Find where the given text appears and provide that cell's center as [X, Y] coordinate. 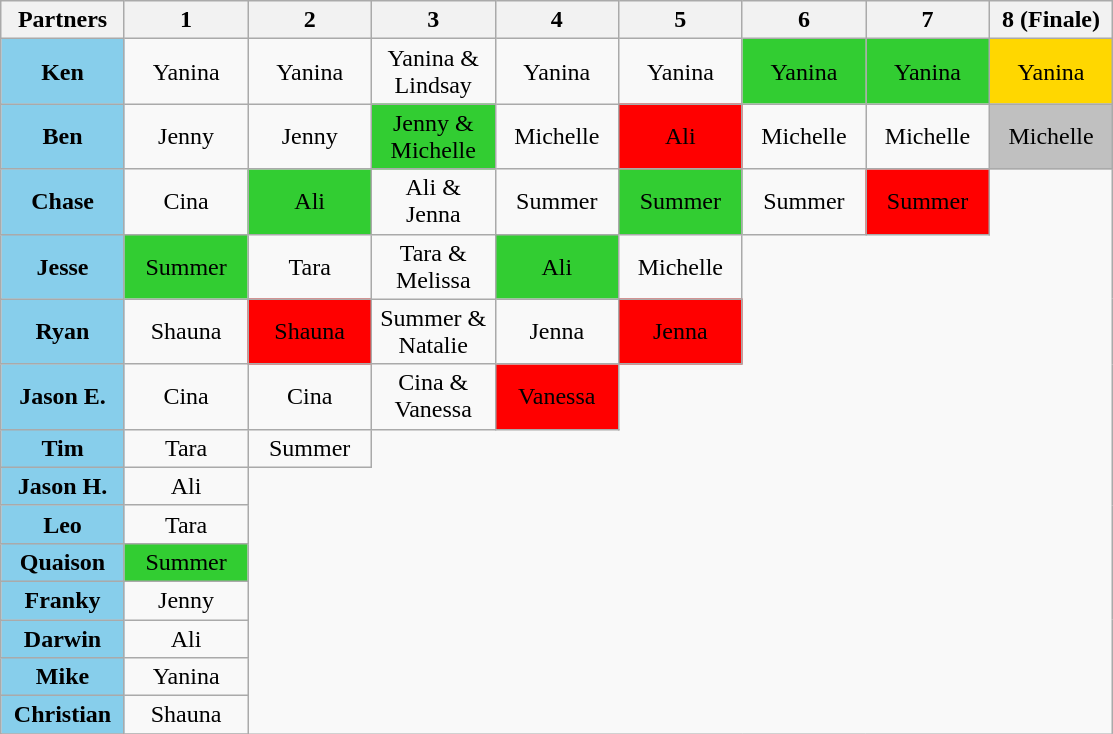
2 [310, 20]
Ken [63, 72]
Ryan [63, 332]
Tara & Melissa [433, 266]
3 [433, 20]
7 [928, 20]
Jason E. [63, 396]
8 (Finale) [1051, 20]
Vanessa [557, 396]
Jason H. [63, 486]
Quaison [63, 562]
Jesse [63, 266]
Tim [63, 448]
Ali & Jenna [433, 202]
Jenny & Michelle [433, 136]
Cina & Vanessa [433, 396]
Leo [63, 524]
5 [681, 20]
Chase [63, 202]
Summer & Natalie [433, 332]
1 [186, 20]
Yanina & Lindsay [433, 72]
Christian [63, 715]
4 [557, 20]
6 [804, 20]
Darwin [63, 639]
Ben [63, 136]
Franky [63, 600]
Mike [63, 677]
Partners [63, 20]
